For the text-containing cell, return its midpoint in (x, y) coordinate format. 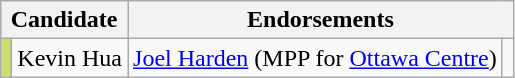
Joel Harden (MPP for Ottawa Centre) (316, 58)
Kevin Hua (70, 58)
Endorsements (321, 20)
Candidate (64, 20)
